Return the [x, y] coordinate for the center point of the cell that contains the specified text.  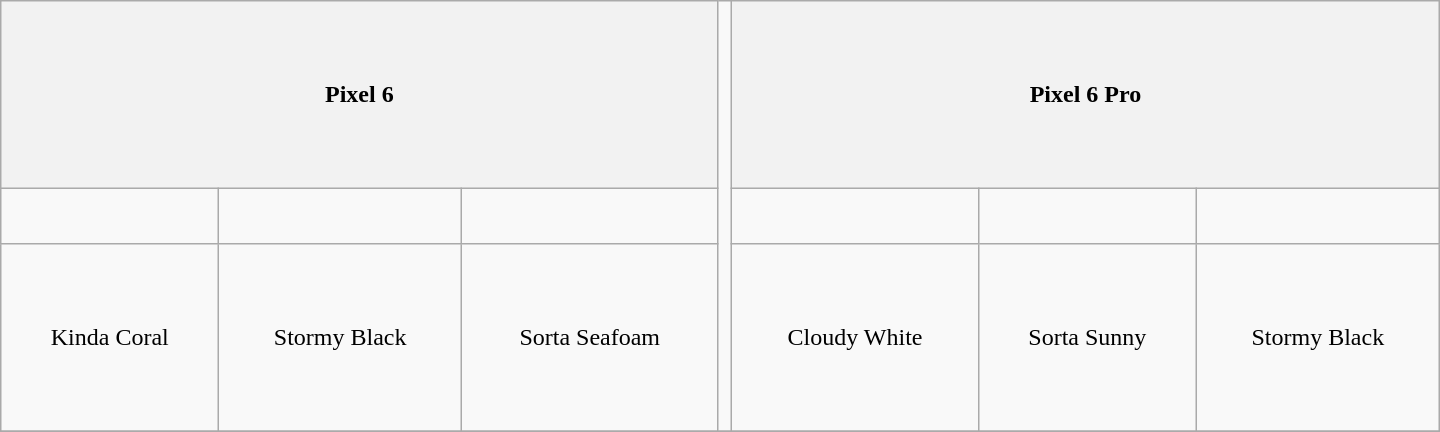
Cloudy White [856, 337]
Pixel 6 Pro [1086, 95]
Kinda Coral [110, 337]
Sorta Seafoam [590, 337]
Sorta Sunny [1087, 337]
Pixel 6 [360, 95]
